Detect which cell encompasses the target text, then output its [x, y] center coordinate. 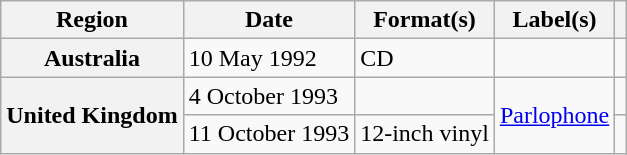
United Kingdom [92, 115]
Parlophone [554, 115]
Australia [92, 58]
Label(s) [554, 20]
4 October 1993 [268, 96]
Date [268, 20]
12-inch vinyl [425, 134]
CD [425, 58]
11 October 1993 [268, 134]
Format(s) [425, 20]
10 May 1992 [268, 58]
Region [92, 20]
